Output the [X, Y] coordinate of the center of the cell containing the given text.  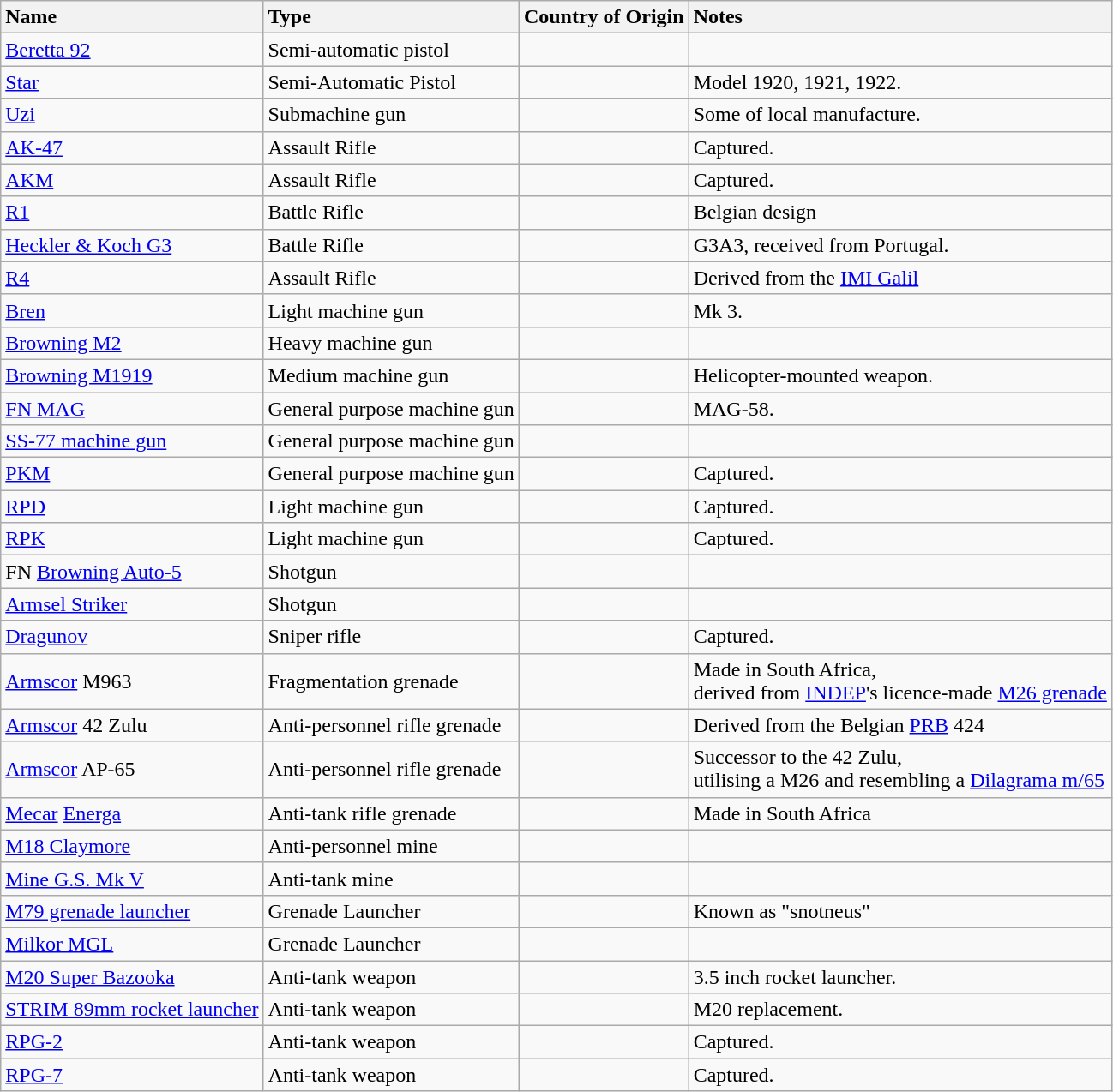
Mine G.S. Mk V [132, 879]
Milkor MGL [132, 944]
M18 Claymore [132, 846]
M20 replacement. [900, 1010]
Belgian design [900, 213]
M20 Super Bazooka [132, 976]
Type [391, 17]
Heavy machine gun [391, 343]
Heckler & Koch G3 [132, 245]
Armsel Striker [132, 604]
FN MAG [132, 409]
Semi-automatic pistol [391, 50]
Fragmentation grenade [391, 681]
Medium machine gun [391, 375]
Name [132, 17]
Some of local manufacture. [900, 115]
MAG-58. [900, 409]
Country of Origin [604, 17]
Known as "snotneus" [900, 911]
Dragunov [132, 637]
Semi-Automatic Pistol [391, 82]
RPD [132, 507]
Successor to the 42 Zulu, utilising a M26 and resembling a Dilagrama m/65 [900, 770]
Mecar Energa [132, 813]
R4 [132, 278]
AK-47 [132, 147]
Armscor 42 Zulu [132, 725]
M79 grenade launcher [132, 911]
RPG-2 [132, 1042]
SS-77 machine gun [132, 441]
Submachine gun [391, 115]
Sniper rifle [391, 637]
Derived from the IMI Galil [900, 278]
AKM [132, 180]
R1 [132, 213]
G3A3, received from Portugal. [900, 245]
RPG-7 [132, 1075]
Browning M2 [132, 343]
Bren [132, 310]
Star [132, 82]
Armscor AP-65 [132, 770]
RPK [132, 539]
Model 1920, 1921, 1922. [900, 82]
Uzi [132, 115]
Beretta 92 [132, 50]
Armscor M963 [132, 681]
PKM [132, 474]
Notes [900, 17]
Made in South Africa, derived from INDEP's licence-made M26 grenade [900, 681]
Anti-tank rifle grenade [391, 813]
Derived from the Belgian PRB 424 [900, 725]
Anti-tank mine [391, 879]
FN Browning Auto-5 [132, 572]
Anti-personnel mine [391, 846]
STRIM 89mm rocket launcher [132, 1010]
Browning M1919 [132, 375]
Made in South Africa [900, 813]
Helicopter-mounted weapon. [900, 375]
3.5 inch rocket launcher. [900, 976]
Mk 3. [900, 310]
